From the cell containing the given text, extract its center point as (x, y) coordinate. 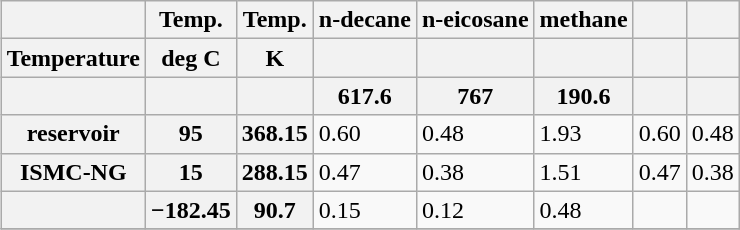
15 (190, 172)
1.51 (584, 172)
n-eicosane (475, 20)
190.6 (584, 96)
0.15 (364, 210)
368.15 (274, 134)
K (274, 58)
767 (475, 96)
ISMC-NG (73, 172)
−182.45 (190, 210)
617.6 (364, 96)
Temperature (73, 58)
n-decane (364, 20)
0.12 (475, 210)
deg C (190, 58)
1.93 (584, 134)
288.15 (274, 172)
90.7 (274, 210)
methane (584, 20)
reservoir (73, 134)
95 (190, 134)
